Return (x, y) of the center of cell containing provided text 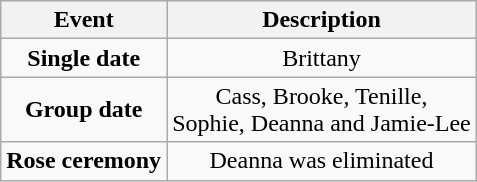
Description (322, 20)
Single date (84, 58)
Deanna was eliminated (322, 161)
Brittany (322, 58)
Cass, Brooke, Tenille,Sophie, Deanna and Jamie-Lee (322, 110)
Group date (84, 110)
Event (84, 20)
Rose ceremony (84, 161)
